Return the [X, Y] coordinate for the center point of the cell that contains the specified text.  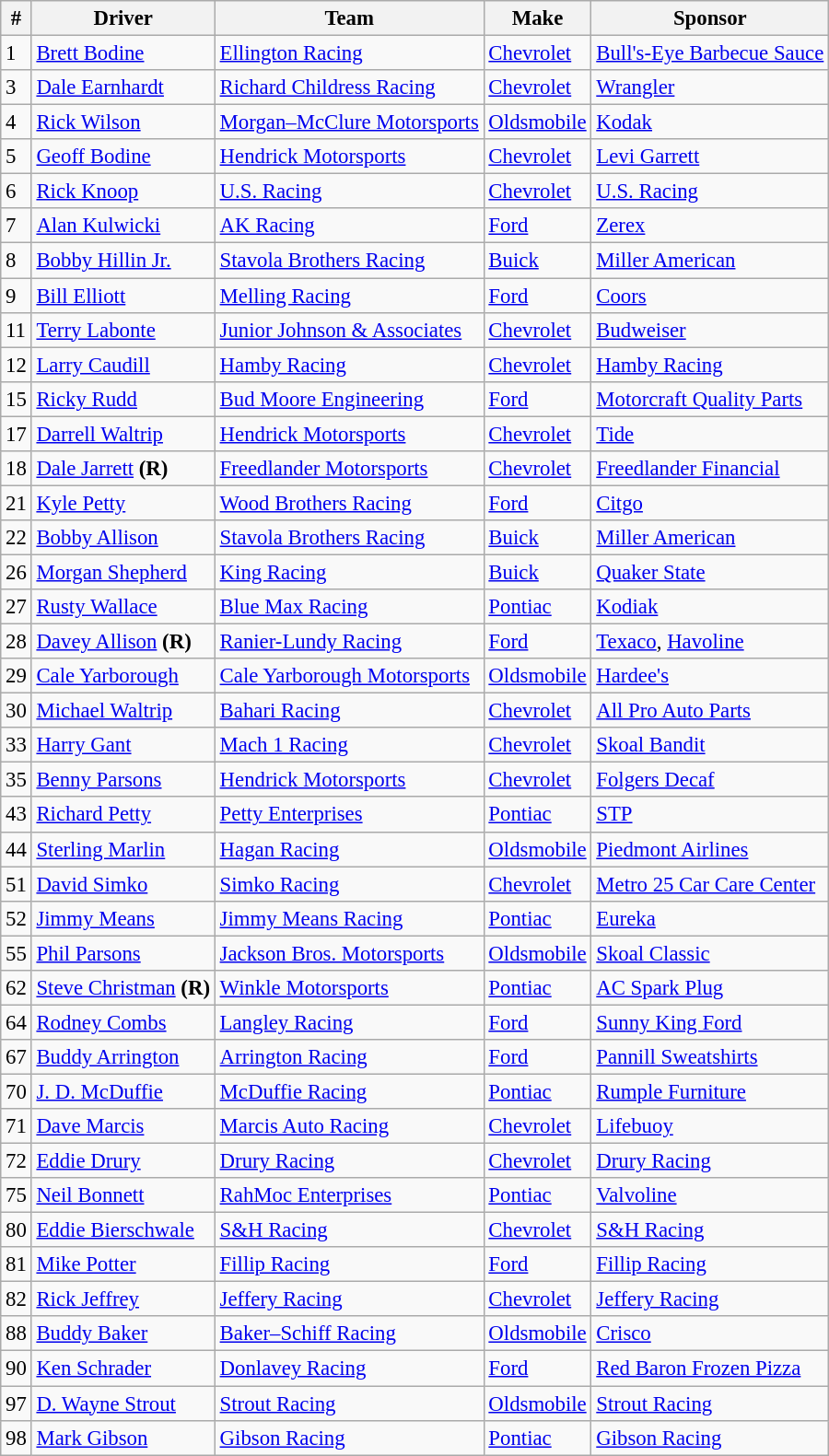
88 [17, 1334]
Darrell Waltrip [123, 434]
# [17, 18]
Rick Jeffrey [123, 1299]
Benny Parsons [123, 780]
Buddy Arrington [123, 1057]
Crisco [710, 1334]
Buddy Baker [123, 1334]
Simko Racing [349, 884]
Rick Wilson [123, 122]
90 [17, 1369]
J. D. McDuffie [123, 1091]
Rumple Furniture [710, 1091]
Piedmont Airlines [710, 849]
Bud Moore Engineering [349, 399]
Ricky Rudd [123, 399]
7 [17, 226]
Baker–Schiff Racing [349, 1334]
12 [17, 365]
Blue Max Racing [349, 607]
27 [17, 607]
71 [17, 1126]
STP [710, 815]
Bill Elliott [123, 296]
Coors [710, 296]
82 [17, 1299]
Motorcraft Quality Parts [710, 399]
Sterling Marlin [123, 849]
30 [17, 711]
33 [17, 745]
18 [17, 469]
Harry Gant [123, 745]
6 [17, 192]
Mike Potter [123, 1264]
Budweiser [710, 330]
D. Wayne Strout [123, 1404]
Bahari Racing [349, 711]
Freedlander Motorsports [349, 469]
Eureka [710, 918]
Morgan Shepherd [123, 572]
Bobby Allison [123, 538]
Mark Gibson [123, 1438]
Cale Yarborough Motorsports [349, 676]
Phil Parsons [123, 953]
55 [17, 953]
Geoff Bodine [123, 157]
Kodak [710, 122]
Driver [123, 18]
RahMoc Enterprises [349, 1195]
72 [17, 1161]
Neil Bonnett [123, 1195]
Kodiak [710, 607]
Jackson Bros. Motorsports [349, 953]
Arrington Racing [349, 1057]
Brett Bodine [123, 53]
Zerex [710, 226]
Rusty Wallace [123, 607]
Levi Garrett [710, 157]
43 [17, 815]
4 [17, 122]
Citgo [710, 503]
Winkle Motorsports [349, 988]
44 [17, 849]
Bull's-Eye Barbecue Sauce [710, 53]
Folgers Decaf [710, 780]
21 [17, 503]
Davey Allison (R) [123, 642]
80 [17, 1230]
22 [17, 538]
Dale Earnhardt [123, 87]
Alan Kulwicki [123, 226]
Metro 25 Car Care Center [710, 884]
Michael Waltrip [123, 711]
11 [17, 330]
Wrangler [710, 87]
Ranier-Lundy Racing [349, 642]
Freedlander Financial [710, 469]
Richard Petty [123, 815]
Wood Brothers Racing [349, 503]
Dave Marcis [123, 1126]
Morgan–McClure Motorsports [349, 122]
35 [17, 780]
Bobby Hillin Jr. [123, 261]
AK Racing [349, 226]
75 [17, 1195]
Sunny King Ford [710, 1022]
70 [17, 1091]
Cale Yarborough [123, 676]
8 [17, 261]
Eddie Bierschwale [123, 1230]
Tide [710, 434]
Make [538, 18]
Donlavey Racing [349, 1369]
All Pro Auto Parts [710, 711]
Ken Schrader [123, 1369]
64 [17, 1022]
62 [17, 988]
Pannill Sweatshirts [710, 1057]
5 [17, 157]
Rick Knoop [123, 192]
3 [17, 87]
Sponsor [710, 18]
Valvoline [710, 1195]
17 [17, 434]
98 [17, 1438]
Texaco, Havoline [710, 642]
Red Baron Frozen Pizza [710, 1369]
Kyle Petty [123, 503]
Mach 1 Racing [349, 745]
King Racing [349, 572]
Marcis Auto Racing [349, 1126]
David Simko [123, 884]
Hardee's [710, 676]
67 [17, 1057]
29 [17, 676]
Skoal Classic [710, 953]
97 [17, 1404]
Richard Childress Racing [349, 87]
Eddie Drury [123, 1161]
McDuffie Racing [349, 1091]
Jimmy Means [123, 918]
15 [17, 399]
26 [17, 572]
Hagan Racing [349, 849]
Steve Christman (R) [123, 988]
Larry Caudill [123, 365]
9 [17, 296]
Junior Johnson & Associates [349, 330]
Skoal Bandit [710, 745]
Rodney Combs [123, 1022]
Dale Jarrett (R) [123, 469]
Terry Labonte [123, 330]
1 [17, 53]
AC Spark Plug [710, 988]
Quaker State [710, 572]
Ellington Racing [349, 53]
Melling Racing [349, 296]
Jimmy Means Racing [349, 918]
Petty Enterprises [349, 815]
52 [17, 918]
Langley Racing [349, 1022]
Lifebuoy [710, 1126]
81 [17, 1264]
28 [17, 642]
51 [17, 884]
Team [349, 18]
